Determine the (x, y) coordinate at the center of the cell enclosing the given text.  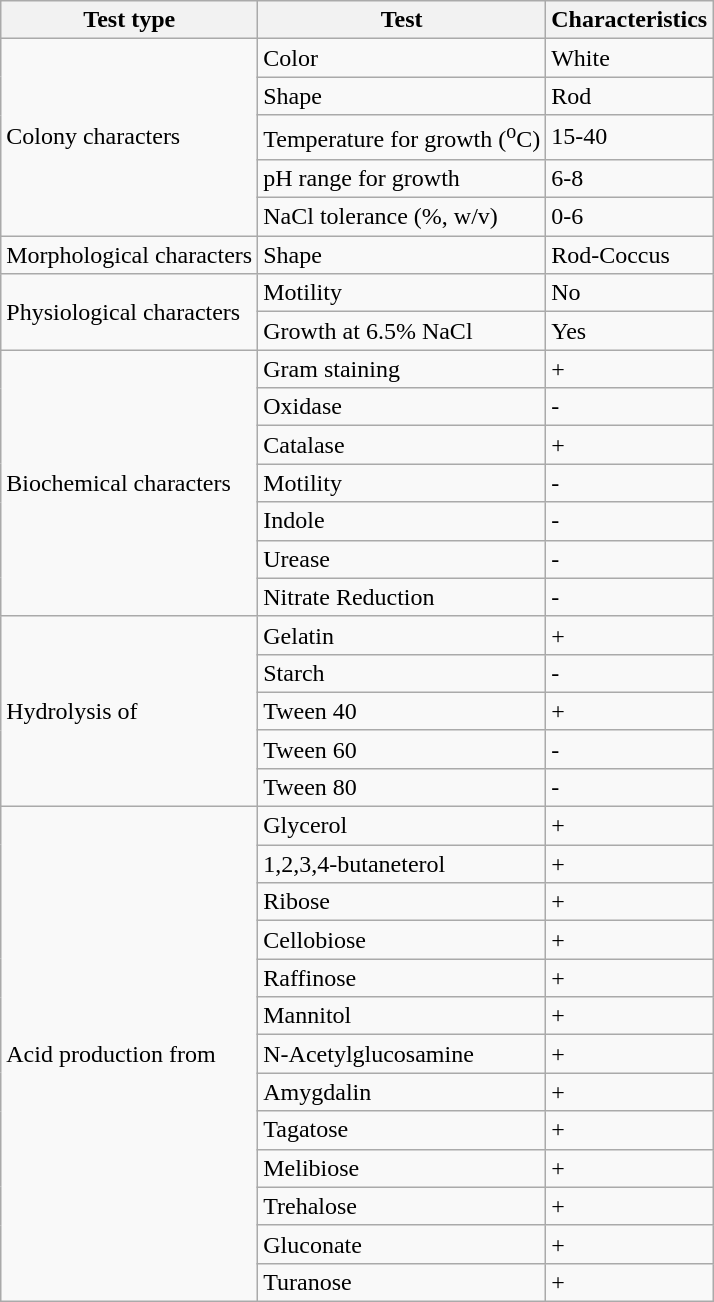
Urease (402, 559)
Raffinose (402, 978)
0-6 (630, 217)
Test type (130, 20)
Indole (402, 521)
NaCl tolerance (%, w/v) (402, 217)
Rod-Coccus (630, 255)
Temperature for growth (oC) (402, 138)
Color (402, 58)
Mannitol (402, 1016)
Hydrolysis of (130, 711)
Gelatin (402, 635)
Turanose (402, 1282)
Gluconate (402, 1244)
White (630, 58)
15-40 (630, 138)
pH range for growth (402, 178)
Test (402, 20)
Trehalose (402, 1206)
Biochemical characters (130, 483)
Characteristics (630, 20)
Colony characters (130, 138)
Ribose (402, 902)
Gram staining (402, 369)
Tagatose (402, 1130)
Growth at 6.5% NaCl (402, 331)
Tween 40 (402, 711)
Catalase (402, 445)
Oxidase (402, 407)
Cellobiose (402, 940)
6-8 (630, 178)
Nitrate Reduction (402, 597)
Starch (402, 673)
Yes (630, 331)
N-Acetylglucosamine (402, 1054)
Morphological characters (130, 255)
Acid production from (130, 1054)
1,2,3,4-butaneterol (402, 864)
Amygdalin (402, 1092)
No (630, 293)
Tween 80 (402, 787)
Glycerol (402, 826)
Physiological characters (130, 312)
Melibiose (402, 1168)
Rod (630, 96)
Tween 60 (402, 749)
